Find where the given text appears and provide that cell's center as [X, Y] coordinate. 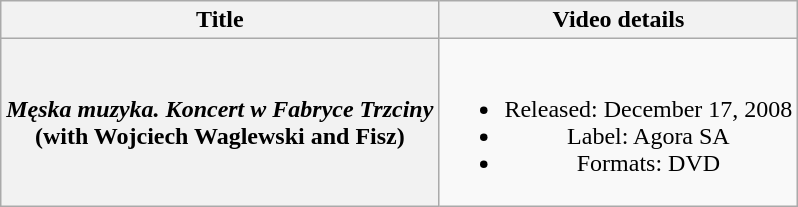
Męska muzyka. Koncert w Fabryce Trzciny(with Wojciech Waglewski and Fisz) [220, 122]
Video details [618, 20]
Released: December 17, 2008Label: Agora SAFormats: DVD [618, 122]
Title [220, 20]
